For the text-containing cell, return its midpoint in (X, Y) coordinate format. 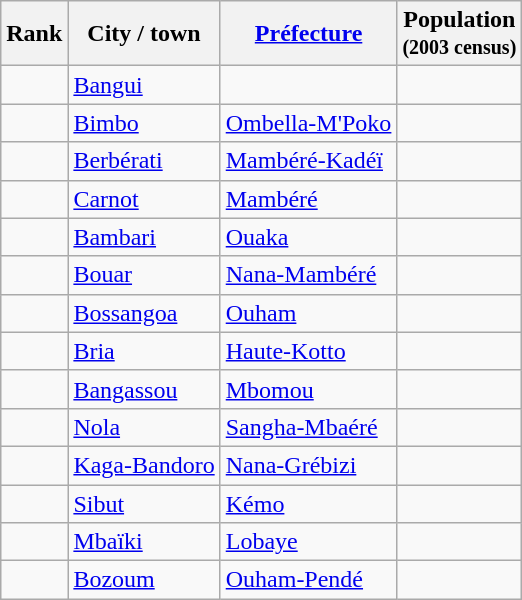
Nola (144, 427)
Ouaka (308, 237)
Ouham (308, 313)
Ombella-M'Poko (308, 123)
Kaga-Bandoro (144, 465)
Ouham-Pendé (308, 580)
Sibut (144, 503)
Nana-Mambéré (308, 275)
Rank (34, 34)
City / town (144, 34)
Nana-Grébizi (308, 465)
Carnot (144, 199)
Bria (144, 351)
Lobaye (308, 542)
Mambéré-Kadéï (308, 161)
Population (2003 census) (460, 34)
Berbérati (144, 161)
Bimbo (144, 123)
Bozoum (144, 580)
Préfecture (308, 34)
Bangui (144, 85)
Bouar (144, 275)
Mbomou (308, 389)
Kémo (308, 503)
Mambéré (308, 199)
Bossangoa (144, 313)
Haute-Kotto (308, 351)
Mbaïki (144, 542)
Bambari (144, 237)
Sangha-Mbaéré (308, 427)
Bangassou (144, 389)
